For the text-containing cell, return its midpoint in (X, Y) coordinate format. 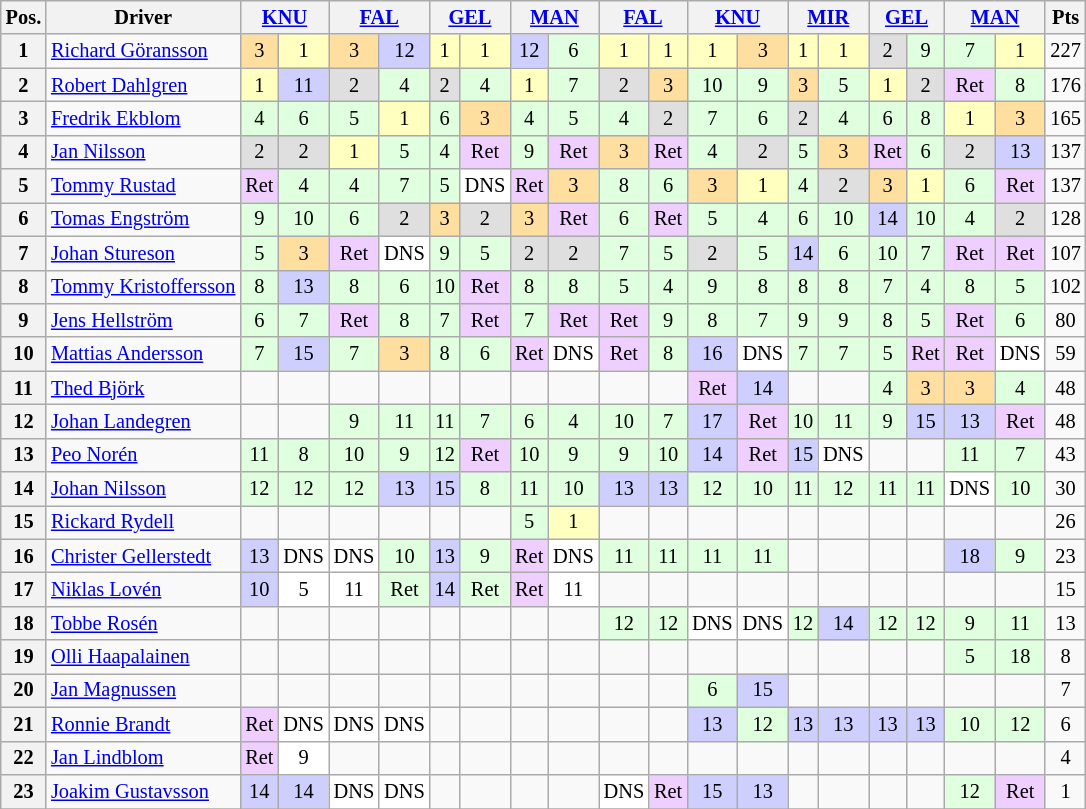
Peo Norén (143, 455)
20 (24, 690)
Johan Landegren (143, 421)
Jan Magnussen (143, 690)
Pos. (24, 17)
Mattias Andersson (143, 354)
Tomas Engström (143, 219)
Fredrik Ekblom (143, 118)
Tobbe Rosén (143, 623)
Tommy Rustad (143, 186)
MIR (828, 17)
Robert Dahlgren (143, 85)
Johan Nilsson (143, 489)
Pts (1065, 17)
Jens Hellström (143, 320)
80 (1065, 320)
Joakim Gustavsson (143, 791)
165 (1065, 118)
Johan Stureson (143, 253)
Christer Gellerstedt (143, 556)
176 (1065, 85)
128 (1065, 219)
Ronnie Brandt (143, 724)
26 (1065, 522)
Driver (143, 17)
43 (1065, 455)
21 (24, 724)
22 (24, 758)
Jan Nilsson (143, 152)
Tommy Kristoffersson (143, 287)
107 (1065, 253)
Thed Björk (143, 388)
59 (1065, 354)
Niklas Lovén (143, 589)
19 (24, 657)
Jan Lindblom (143, 758)
Olli Haapalainen (143, 657)
102 (1065, 287)
227 (1065, 51)
30 (1065, 489)
Richard Göransson (143, 51)
Rickard Rydell (143, 522)
